Output the [X, Y] coordinate of the center of the cell containing the given text.  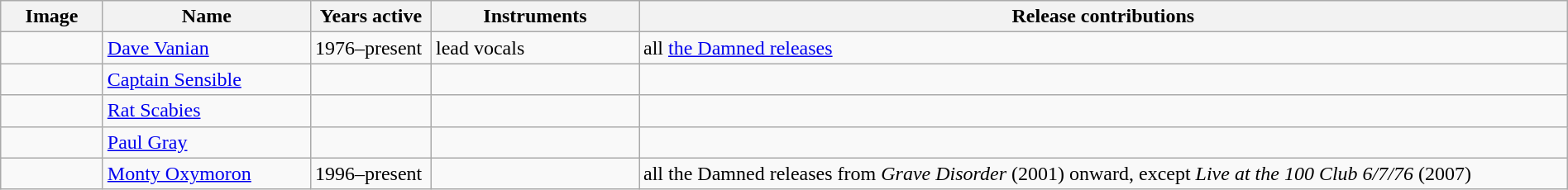
Image [52, 17]
Years active [370, 17]
lead vocals [534, 48]
Instruments [534, 17]
Captain Sensible [207, 79]
all the Damned releases from Grave Disorder (2001) onward, except Live at the 100 Club 6/7/76 (2007) [1103, 173]
Monty Oxymoron [207, 173]
all the Damned releases [1103, 48]
Rat Scabies [207, 111]
Paul Gray [207, 142]
Release contributions [1103, 17]
1976–present [370, 48]
Name [207, 17]
Dave Vanian [207, 48]
1996–present [370, 173]
